Pinpoint the cell where the given text exists, returning its (x, y) midpoint coordinate. 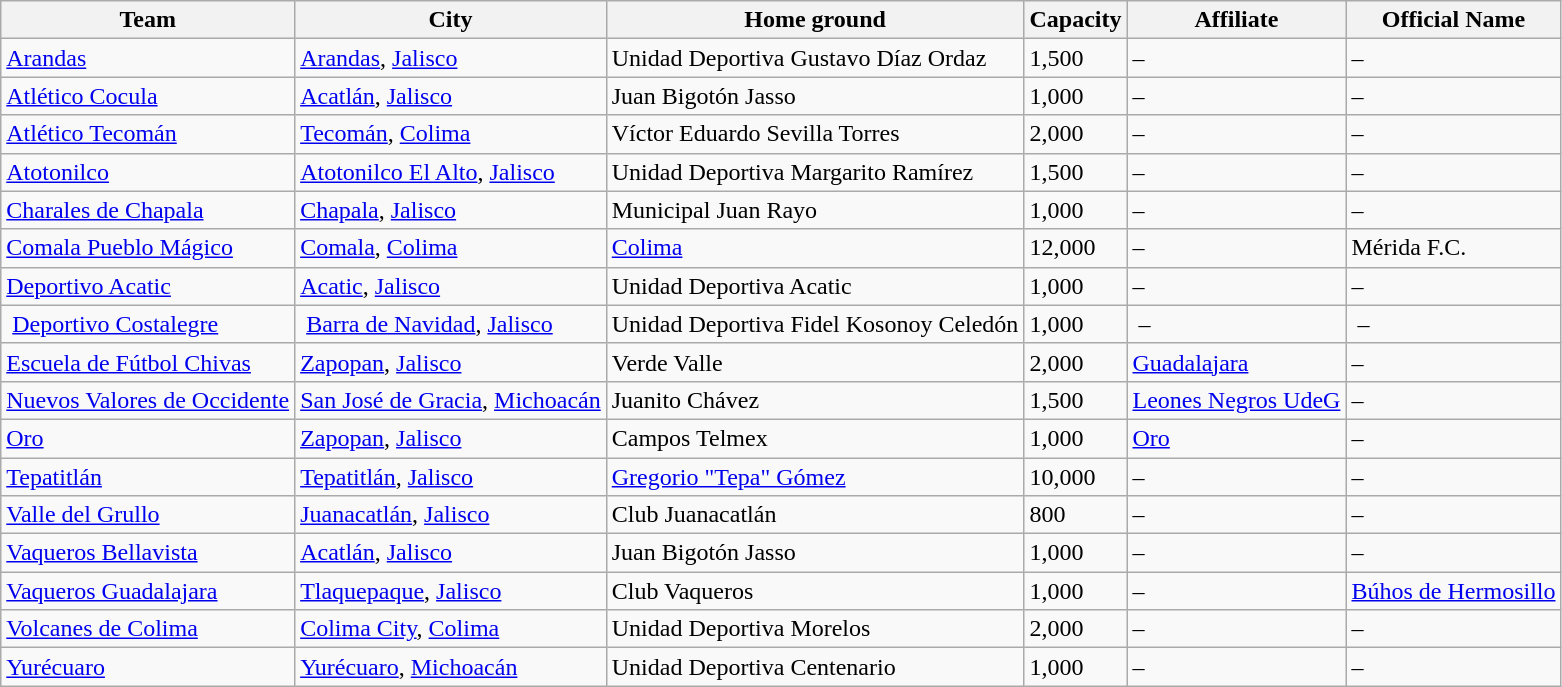
Arandas, Jalisco (451, 58)
Tecomán, Colima (451, 134)
Víctor Eduardo Sevilla Torres (815, 134)
Leones Negros UdeG (1236, 400)
Barra de Navidad, Jalisco (451, 324)
Juanacatlán, Jalisco (451, 515)
Charales de Chapala (148, 210)
Affiliate (1236, 20)
Team (148, 20)
Unidad Deportiva Gustavo Díaz Ordaz (815, 58)
Atlético Tecomán (148, 134)
Atotonilco El Alto, Jalisco (451, 172)
Unidad Deportiva Centenario (815, 667)
Mérida F.C. (1454, 248)
Club Juanacatlán (815, 515)
Unidad Deportiva Acatic (815, 286)
Valle del Grullo (148, 515)
City (451, 20)
Nuevos Valores de Occidente (148, 400)
Juanito Chávez (815, 400)
Yurécuaro, Michoacán (451, 667)
Home ground (815, 20)
800 (1076, 515)
Guadalajara (1236, 362)
Acatic, Jalisco (451, 286)
Escuela de Fútbol Chivas (148, 362)
Comala, Colima (451, 248)
Colima (815, 248)
Vaqueros Guadalajara (148, 591)
Vaqueros Bellavista (148, 553)
Verde Valle (815, 362)
San José de Gracia, Michoacán (451, 400)
Unidad Deportiva Morelos (815, 629)
Capacity (1076, 20)
Tlaquepaque, Jalisco (451, 591)
Atotonilco (148, 172)
Unidad Deportiva Margarito Ramírez (815, 172)
10,000 (1076, 477)
Unidad Deportiva Fidel Kosonoy Celedón (815, 324)
Arandas (148, 58)
Volcanes de Colima (148, 629)
Comala Pueblo Mágico (148, 248)
Campos Telmex (815, 438)
Club Vaqueros (815, 591)
Official Name (1454, 20)
Colima City, Colima (451, 629)
Tepatitlán, Jalisco (451, 477)
Búhos de Hermosillo (1454, 591)
Deportivo Costalegre (148, 324)
12,000 (1076, 248)
Gregorio "Tepa" Gómez (815, 477)
Yurécuaro (148, 667)
Municipal Juan Rayo (815, 210)
Chapala, Jalisco (451, 210)
Tepatitlán (148, 477)
Atlético Cocula (148, 96)
Deportivo Acatic (148, 286)
